Locate the cell with the specified text and output its [x, y] center coordinate. 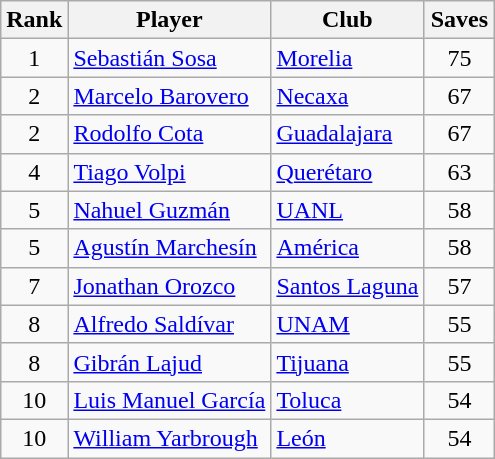
Querétaro [348, 172]
William Yarbrough [170, 438]
Sebastián Sosa [170, 58]
Alfredo Saldívar [170, 324]
75 [460, 58]
Gibrán Lajud [170, 362]
Guadalajara [348, 134]
UNAM [348, 324]
4 [34, 172]
1 [34, 58]
Toluca [348, 400]
57 [460, 286]
Rank [34, 20]
63 [460, 172]
Jonathan Orozco [170, 286]
7 [34, 286]
Marcelo Barovero [170, 96]
León [348, 438]
Rodolfo Cota [170, 134]
Nahuel Guzmán [170, 210]
Tiago Volpi [170, 172]
UANL [348, 210]
Necaxa [348, 96]
Luis Manuel García [170, 400]
Agustín Marchesín [170, 248]
Saves [460, 20]
Morelia [348, 58]
Santos Laguna [348, 286]
Club [348, 20]
América [348, 248]
Tijuana [348, 362]
Player [170, 20]
